Search for the cell housing the specified text and yield its [X, Y] center coordinate. 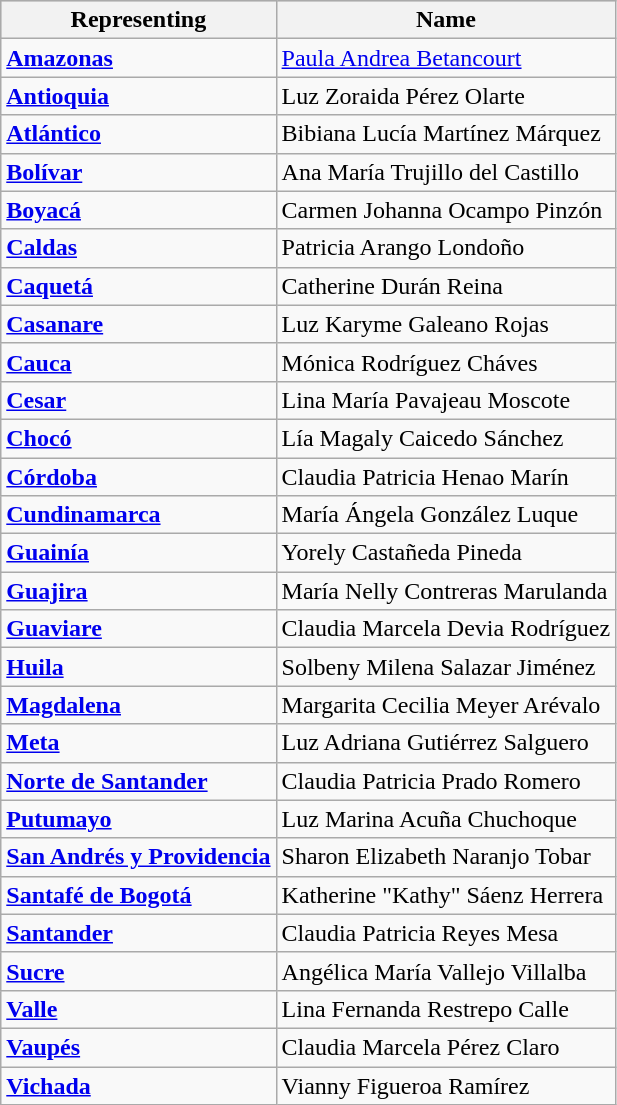
Boyacá [138, 210]
Guaviare [138, 629]
Huila [138, 667]
Atlántico [138, 134]
Carmen Johanna Ocampo Pinzón [446, 210]
Caldas [138, 248]
Luz Zoraida Pérez Olarte [446, 96]
Angélica María Vallejo Villalba [446, 971]
Claudia Marcela Pérez Claro [446, 1047]
Magdalena [138, 705]
San Andrés y Providencia [138, 857]
Valle [138, 1009]
Lina Fernanda Restrepo Calle [446, 1009]
Luz Marina Acuña Chuchoque [446, 819]
Amazonas [138, 58]
Guainía [138, 553]
María Nelly Contreras Marulanda [446, 591]
Representing [138, 20]
Bibiana Lucía Martínez Márquez [446, 134]
Luz Adriana Gutiérrez Salguero [446, 743]
Santafé de Bogotá [138, 895]
Mónica Rodríguez Cháves [446, 362]
Katherine "Kathy" Sáenz Herrera [446, 895]
Cauca [138, 362]
Lía Magaly Caicedo Sánchez [446, 438]
Sharon Elizabeth Naranjo Tobar [446, 857]
Guajira [138, 591]
Paula Andrea Betancourt [446, 58]
Yorely Castañeda Pineda [446, 553]
Name [446, 20]
Vichada [138, 1085]
Patricia Arango Londoño [446, 248]
Antioquia [138, 96]
Bolívar [138, 172]
Lina María Pavajeau Moscote [446, 400]
Vaupés [138, 1047]
Ana María Trujillo del Castillo [446, 172]
Claudia Patricia Prado Romero [446, 781]
Claudia Marcela Devia Rodríguez [446, 629]
Cundinamarca [138, 515]
Catherine Durán Reina [446, 286]
Vianny Figueroa Ramírez [446, 1085]
Putumayo [138, 819]
Caquetá [138, 286]
Córdoba [138, 477]
Sucre [138, 971]
Margarita Cecilia Meyer Arévalo [446, 705]
Casanare [138, 324]
María Ángela González Luque [446, 515]
Meta [138, 743]
Cesar [138, 400]
Claudia Patricia Reyes Mesa [446, 933]
Luz Karyme Galeano Rojas [446, 324]
Solbeny Milena Salazar Jiménez [446, 667]
Santander [138, 933]
Chocó [138, 438]
Norte de Santander [138, 781]
Claudia Patricia Henao Marín [446, 477]
